Detect which cell encompasses the target text, then output its [x, y] center coordinate. 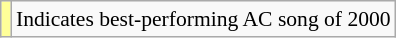
Indicates best-performing AC song of 2000 [204, 19]
